Capture the cell that displays the provided text and extract its [X, Y] central coordinate. 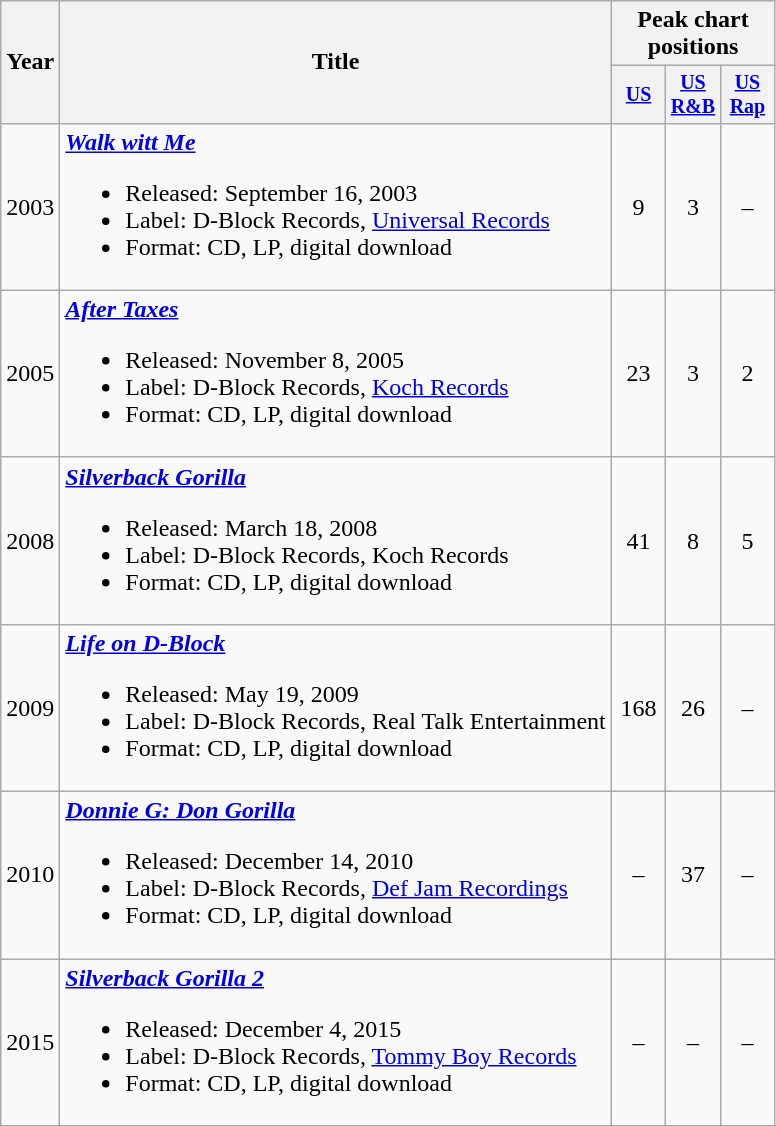
37 [693, 876]
2008 [30, 540]
Silverback GorillaReleased: March 18, 2008Label: D-Block Records, Koch RecordsFormat: CD, LP, digital download [336, 540]
23 [638, 374]
2015 [30, 1042]
2010 [30, 876]
9 [638, 206]
Donnie G: Don GorillaReleased: December 14, 2010Label: D-Block Records, Def Jam RecordingsFormat: CD, LP, digital download [336, 876]
Year [30, 62]
41 [638, 540]
After TaxesReleased: November 8, 2005Label: D-Block Records, Koch RecordsFormat: CD, LP, digital download [336, 374]
26 [693, 708]
US Rap [747, 94]
Life on D-BlockReleased: May 19, 2009Label: D-Block Records, Real Talk EntertainmentFormat: CD, LP, digital download [336, 708]
2003 [30, 206]
US R&B [693, 94]
5 [747, 540]
8 [693, 540]
Walk witt MeReleased: September 16, 2003Label: D-Block Records, Universal RecordsFormat: CD, LP, digital download [336, 206]
Title [336, 62]
2005 [30, 374]
2 [747, 374]
168 [638, 708]
US [638, 94]
Silverback Gorilla 2Released: December 4, 2015Label: D-Block Records, Tommy Boy RecordsFormat: CD, LP, digital download [336, 1042]
Peak chart positions [692, 34]
2009 [30, 708]
